Locate the cell with the specified text and output its [X, Y] center coordinate. 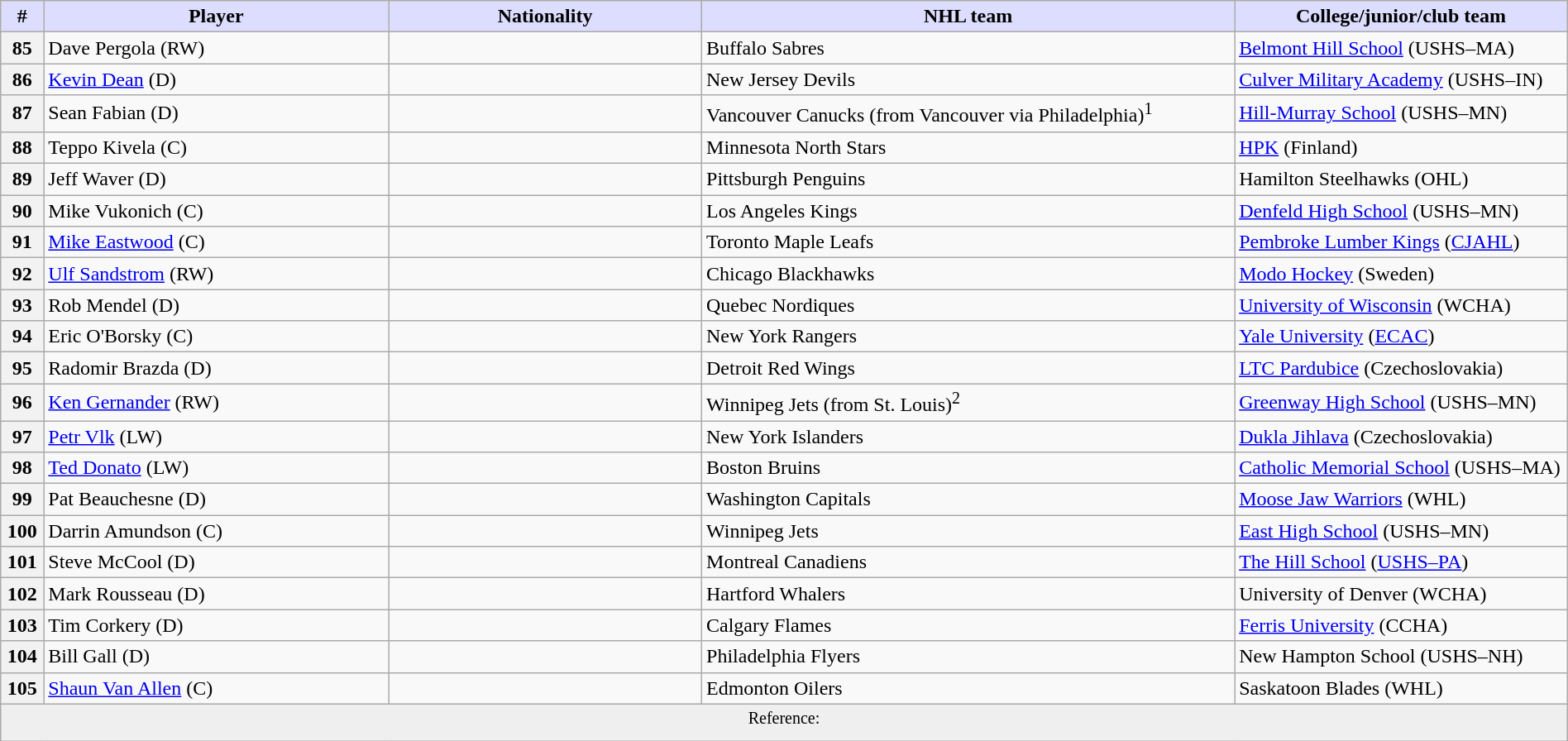
NHL team [968, 17]
Ted Donato (LW) [217, 468]
86 [22, 79]
102 [22, 594]
Edmonton Oilers [968, 688]
Ken Gernander (RW) [217, 402]
Ulf Sandstrom (RW) [217, 274]
87 [22, 114]
99 [22, 500]
Mike Eastwood (C) [217, 242]
New York Islanders [968, 437]
Philadelphia Flyers [968, 657]
College/junior/club team [1401, 17]
Sean Fabian (D) [217, 114]
Player [217, 17]
East High School (USHS–MN) [1401, 531]
105 [22, 688]
Vancouver Canucks (from Vancouver via Philadelphia)1 [968, 114]
Boston Bruins [968, 468]
90 [22, 211]
Ferris University (CCHA) [1401, 625]
Greenway High School (USHS–MN) [1401, 402]
Pembroke Lumber Kings (CJAHL) [1401, 242]
Petr Vlk (LW) [217, 437]
Radomir Brazda (D) [217, 368]
Mike Vukonich (C) [217, 211]
97 [22, 437]
Reference: [784, 723]
89 [22, 179]
101 [22, 562]
Chicago Blackhawks [968, 274]
University of Wisconsin (WCHA) [1401, 305]
98 [22, 468]
New Hampton School (USHS–NH) [1401, 657]
Pat Beauchesne (D) [217, 500]
100 [22, 531]
# [22, 17]
Minnesota North Stars [968, 147]
104 [22, 657]
Denfeld High School (USHS–MN) [1401, 211]
Bill Gall (D) [217, 657]
Montreal Canadiens [968, 562]
Washington Capitals [968, 500]
Catholic Memorial School (USHS–MA) [1401, 468]
Belmont Hill School (USHS–MA) [1401, 48]
Buffalo Sabres [968, 48]
Detroit Red Wings [968, 368]
Dukla Jihlava (Czechoslovakia) [1401, 437]
Hartford Whalers [968, 594]
Kevin Dean (D) [217, 79]
Jeff Waver (D) [217, 179]
Pittsburgh Penguins [968, 179]
92 [22, 274]
Quebec Nordiques [968, 305]
LTC Pardubice (Czechoslovakia) [1401, 368]
Moose Jaw Warriors (WHL) [1401, 500]
Darrin Amundson (C) [217, 531]
Culver Military Academy (USHS–IN) [1401, 79]
Mark Rousseau (D) [217, 594]
94 [22, 337]
103 [22, 625]
96 [22, 402]
85 [22, 48]
Toronto Maple Leafs [968, 242]
Modo Hockey (Sweden) [1401, 274]
Hamilton Steelhawks (OHL) [1401, 179]
Yale University (ECAC) [1401, 337]
University of Denver (WCHA) [1401, 594]
New York Rangers [968, 337]
New Jersey Devils [968, 79]
Dave Pergola (RW) [217, 48]
95 [22, 368]
Rob Mendel (D) [217, 305]
91 [22, 242]
Steve McCool (D) [217, 562]
Tim Corkery (D) [217, 625]
The Hill School (USHS–PA) [1401, 562]
Los Angeles Kings [968, 211]
Calgary Flames [968, 625]
Nationality [546, 17]
Eric O'Borsky (C) [217, 337]
Shaun Van Allen (C) [217, 688]
Hill-Murray School (USHS–MN) [1401, 114]
88 [22, 147]
Winnipeg Jets [968, 531]
Winnipeg Jets (from St. Louis)2 [968, 402]
Saskatoon Blades (WHL) [1401, 688]
Teppo Kivela (C) [217, 147]
HPK (Finland) [1401, 147]
93 [22, 305]
